Identify which cell holds the provided text, then report its (X, Y) central coordinate. 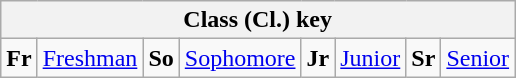
So (161, 58)
Junior (370, 58)
Freshman (90, 58)
Jr (318, 58)
Senior (478, 58)
Sr (424, 58)
Class (Cl.) key (258, 20)
Sophomore (240, 58)
Fr (19, 58)
